Pinpoint the cell where the given text exists, returning its [X, Y] midpoint coordinate. 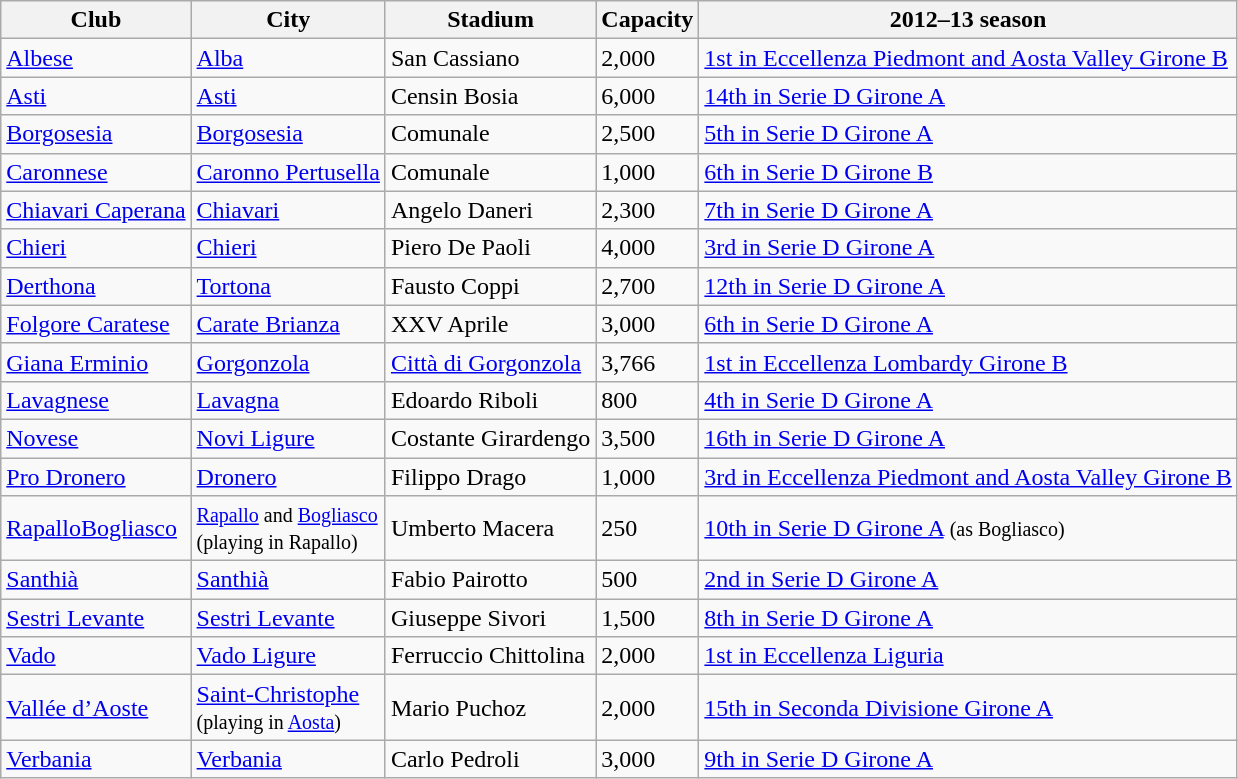
8th in Serie D Girone A [968, 618]
2nd in Serie D Girone A [968, 580]
Lavagna [288, 400]
Carate Brianza [288, 324]
Novi Ligure [288, 438]
City [288, 20]
6th in Serie D Girone A [968, 324]
San Cassiano [490, 58]
Umberto Macera [490, 528]
Capacity [648, 20]
1st in Eccellenza Lombardy Girone B [968, 362]
Fabio Pairotto [490, 580]
5th in Serie D Girone A [968, 134]
Lavagnese [96, 400]
Gorgonzola [288, 362]
Angelo Daneri [490, 210]
Saint-Christophe(playing in Aosta) [288, 708]
Dronero [288, 477]
3rd in Serie D Girone A [968, 248]
Giuseppe Sivori [490, 618]
1,500 [648, 618]
Alba [288, 58]
9th in Serie D Girone A [968, 759]
800 [648, 400]
15th in Seconda Divisione Girone A [968, 708]
250 [648, 528]
Filippo Drago [490, 477]
1st in Eccellenza Liguria [968, 656]
2012–13 season [968, 20]
6,000 [648, 96]
Pro Dronero [96, 477]
Novese [96, 438]
Folgore Caratese [96, 324]
500 [648, 580]
RapalloBogliasco [96, 528]
Albese [96, 58]
Caronno Pertusella [288, 172]
2,700 [648, 286]
6th in Serie D Girone B [968, 172]
Città di Gorgonzola [490, 362]
Carlo Pedroli [490, 759]
XXV Aprile [490, 324]
10th in Serie D Girone A (as Bogliasco) [968, 528]
Vallée d’Aoste [96, 708]
Derthona [96, 286]
Tortona [288, 286]
4th in Serie D Girone A [968, 400]
Rapallo and Bogliasco(playing in Rapallo) [288, 528]
Caronnese [96, 172]
Club [96, 20]
Chiavari [288, 210]
Costante Girardengo [490, 438]
16th in Serie D Girone A [968, 438]
Mario Puchoz [490, 708]
Edoardo Riboli [490, 400]
Vado Ligure [288, 656]
Giana Erminio [96, 362]
Stadium [490, 20]
7th in Serie D Girone A [968, 210]
2,300 [648, 210]
2,500 [648, 134]
Piero De Paoli [490, 248]
1st in Eccellenza Piedmont and Aosta Valley Girone B [968, 58]
Chiavari Caperana [96, 210]
3rd in Eccellenza Piedmont and Aosta Valley Girone B [968, 477]
3,766 [648, 362]
3,500 [648, 438]
12th in Serie D Girone A [968, 286]
14th in Serie D Girone A [968, 96]
4,000 [648, 248]
Fausto Coppi [490, 286]
Censin Bosia [490, 96]
Vado [96, 656]
Ferruccio Chittolina [490, 656]
